Return [X, Y] of the center of cell containing provided text 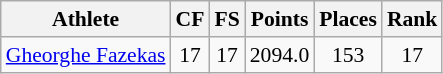
Athlete [86, 19]
2094.0 [280, 55]
CF [190, 19]
Gheorghe Fazekas [86, 55]
FS [226, 19]
153 [348, 55]
Places [348, 19]
Rank [412, 19]
Points [280, 19]
